Scan for the cell matching the given text and deliver its (X, Y) coordinate at center. 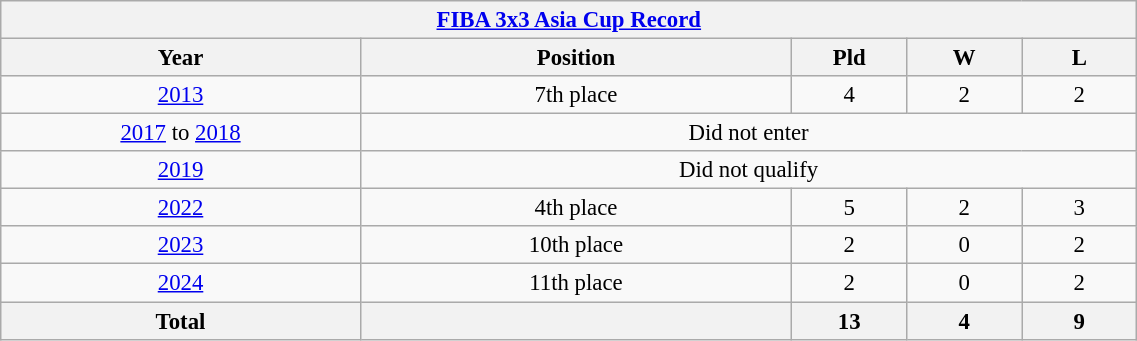
2024 (181, 283)
9 (1080, 321)
W (964, 58)
13 (850, 321)
5 (850, 208)
3 (1080, 208)
2017 to 2018 (181, 133)
Position (576, 58)
4th place (576, 208)
Pld (850, 58)
FIBA 3x3 Asia Cup Record (569, 20)
2013 (181, 95)
L (1080, 58)
11th place (576, 283)
Did not qualify (748, 170)
7th place (576, 95)
Year (181, 58)
2019 (181, 170)
2022 (181, 208)
10th place (576, 245)
Total (181, 321)
Did not enter (748, 133)
2023 (181, 245)
